Detect which cell encompasses the target text, then output its [x, y] center coordinate. 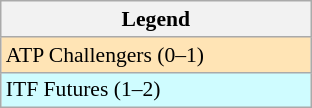
ATP Challengers (0–1) [156, 55]
Legend [156, 19]
ITF Futures (1–2) [156, 90]
